Search for the cell housing the specified text and yield its [X, Y] center coordinate. 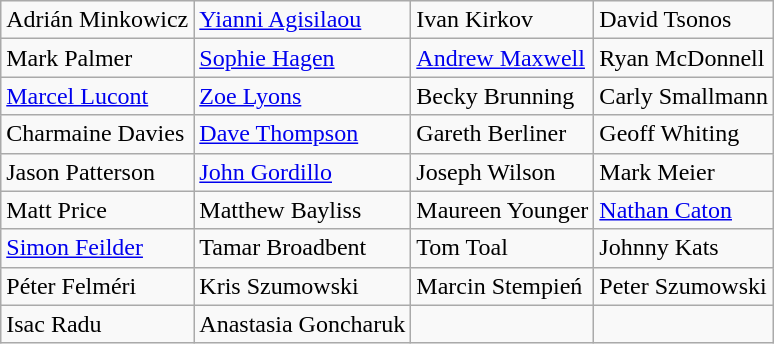
Becky Brunning [502, 96]
Anastasia Goncharuk [302, 324]
Geoff Whiting [684, 134]
Adrián Minkowicz [98, 20]
Johnny Kats [684, 248]
Mark Palmer [98, 58]
Peter Szumowski [684, 286]
Ryan McDonnell [684, 58]
Kris Szumowski [302, 286]
Nathan Caton [684, 210]
Tamar Broadbent [302, 248]
Ivan Kirkov [502, 20]
Dave Thompson [302, 134]
Marcin Stempień [502, 286]
Péter Felméri [98, 286]
Maureen Younger [502, 210]
Yianni Agisilaou [302, 20]
Sophie Hagen [302, 58]
Carly Smallmann [684, 96]
Charmaine Davies [98, 134]
Matt Price [98, 210]
John Gordillo [302, 172]
Joseph Wilson [502, 172]
Simon Feilder [98, 248]
Zoe Lyons [302, 96]
Andrew Maxwell [502, 58]
Marcel Lucont [98, 96]
Isac Radu [98, 324]
Tom Toal [502, 248]
Gareth Berliner [502, 134]
Mark Meier [684, 172]
Matthew Bayliss [302, 210]
David Tsonos [684, 20]
Jason Patterson [98, 172]
